For the text-containing cell, return its midpoint in (x, y) coordinate format. 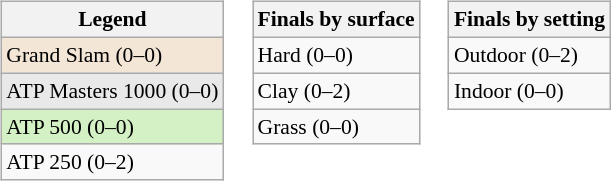
Finals by setting (530, 20)
ATP 250 (0–2) (112, 162)
Clay (0–2) (336, 91)
Grand Slam (0–0) (112, 55)
Indoor (0–0) (530, 91)
Finals by surface (336, 20)
ATP 500 (0–0) (112, 127)
Grass (0–0) (336, 127)
Outdoor (0–2) (530, 55)
Hard (0–0) (336, 55)
Legend (112, 20)
ATP Masters 1000 (0–0) (112, 91)
